Locate the cell with the specified text and output its [X, Y] center coordinate. 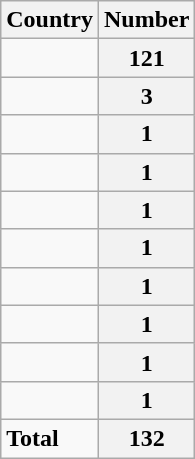
3 [146, 96]
132 [146, 438]
Total [50, 438]
Number [146, 20]
Country [50, 20]
121 [146, 58]
